Capture the cell that displays the provided text and extract its (X, Y) central coordinate. 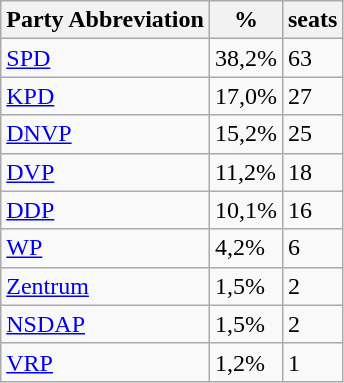
DDP (106, 210)
11,2% (246, 172)
16 (312, 210)
1 (312, 362)
seats (312, 20)
SPD (106, 58)
KPD (106, 96)
38,2% (246, 58)
NSDAP (106, 324)
VRP (106, 362)
1,2% (246, 362)
25 (312, 134)
10,1% (246, 210)
% (246, 20)
15,2% (246, 134)
DNVP (106, 134)
27 (312, 96)
18 (312, 172)
6 (312, 248)
Zentrum (106, 286)
WP (106, 248)
17,0% (246, 96)
DVP (106, 172)
Party Abbreviation (106, 20)
4,2% (246, 248)
63 (312, 58)
